Detect which cell encompasses the target text, then output its (x, y) center coordinate. 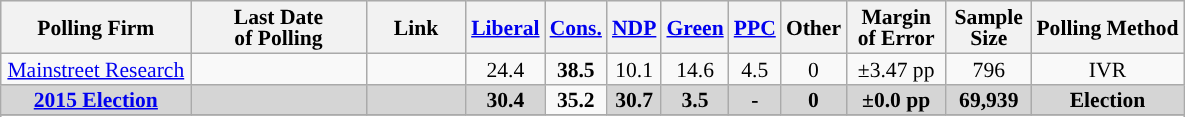
796 (988, 68)
24.4 (505, 68)
2015 Election (96, 100)
38.5 (576, 68)
Polling Firm (96, 27)
±3.47 pp (896, 68)
69,939 (988, 100)
30.7 (634, 100)
NDP (634, 27)
14.6 (694, 68)
Other (814, 27)
35.2 (576, 100)
3.5 (694, 100)
Mainstreet Research (96, 68)
PPC (755, 27)
Last Dateof Polling (278, 27)
Cons. (576, 27)
IVR (1107, 68)
Marginof Error (896, 27)
SampleSize (988, 27)
- (755, 100)
4.5 (755, 68)
Liberal (505, 27)
Green (694, 27)
±0.0 pp (896, 100)
Election (1107, 100)
30.4 (505, 100)
Link (416, 27)
10.1 (634, 68)
Polling Method (1107, 27)
